Find where the given text appears and provide that cell's center as [x, y] coordinate. 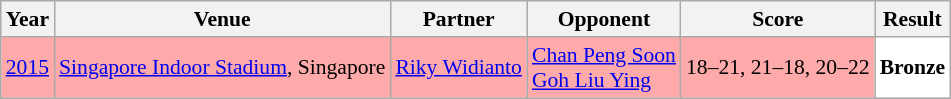
Riky Widianto [458, 68]
Score [778, 19]
Venue [222, 19]
18–21, 21–18, 20–22 [778, 68]
Partner [458, 19]
Opponent [604, 19]
Chan Peng Soon Goh Liu Ying [604, 68]
Bronze [913, 68]
Result [913, 19]
Singapore Indoor Stadium, Singapore [222, 68]
Year [28, 19]
2015 [28, 68]
